Search for the cell housing the specified text and yield its (x, y) center coordinate. 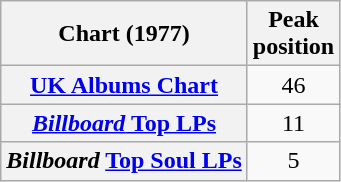
5 (293, 161)
Chart (1977) (124, 34)
UK Albums Chart (124, 85)
46 (293, 85)
11 (293, 123)
Billboard Top LPs (124, 123)
Peak position (293, 34)
Billboard Top Soul LPs (124, 161)
